Return [x, y] of the center of cell containing provided text 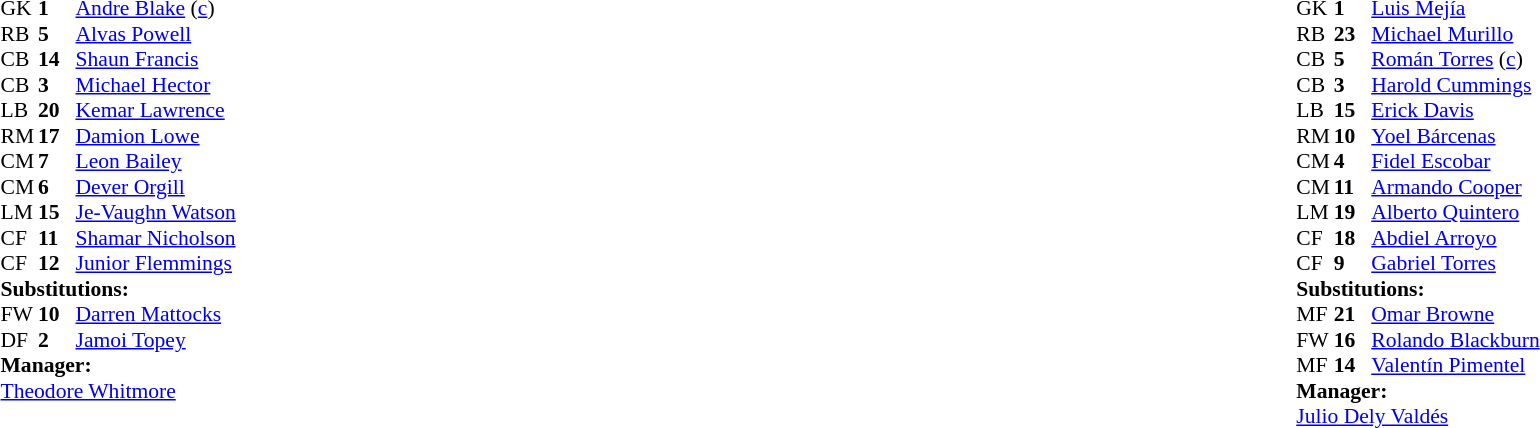
17 [57, 136]
Omar Browne [1455, 315]
Román Torres (c) [1455, 59]
16 [1353, 340]
Leon Bailey [156, 161]
Armando Cooper [1455, 187]
9 [1353, 263]
18 [1353, 238]
Fidel Escobar [1455, 161]
Harold Cummings [1455, 85]
Erick Davis [1455, 111]
Gabriel Torres [1455, 263]
Jamoi Topey [156, 340]
12 [57, 263]
4 [1353, 161]
6 [57, 187]
Michael Hector [156, 85]
Junior Flemmings [156, 263]
Damion Lowe [156, 136]
2 [57, 340]
Shamar Nicholson [156, 238]
20 [57, 111]
DF [19, 340]
Kemar Lawrence [156, 111]
Valentín Pimentel [1455, 365]
Alberto Quintero [1455, 213]
Dever Orgill [156, 187]
Abdiel Arroyo [1455, 238]
Darren Mattocks [156, 315]
23 [1353, 34]
7 [57, 161]
Shaun Francis [156, 59]
19 [1353, 213]
Rolando Blackburn [1455, 340]
Alvas Powell [156, 34]
Yoel Bárcenas [1455, 136]
Je-Vaughn Watson [156, 213]
21 [1353, 315]
Michael Murillo [1455, 34]
Theodore Whitmore [118, 391]
